Detect which cell encompasses the target text, then output its (X, Y) center coordinate. 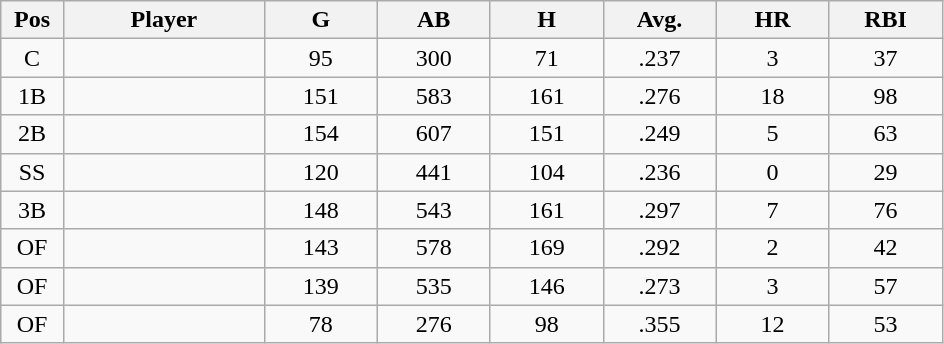
583 (434, 96)
RBI (886, 20)
12 (772, 324)
37 (886, 58)
276 (434, 324)
.292 (660, 248)
AB (434, 20)
5 (772, 134)
Player (164, 20)
.249 (660, 134)
.355 (660, 324)
18 (772, 96)
139 (320, 286)
Pos (32, 20)
1B (32, 96)
29 (886, 172)
146 (546, 286)
95 (320, 58)
0 (772, 172)
71 (546, 58)
535 (434, 286)
607 (434, 134)
53 (886, 324)
7 (772, 210)
SS (32, 172)
441 (434, 172)
G (320, 20)
H (546, 20)
169 (546, 248)
.237 (660, 58)
.297 (660, 210)
3B (32, 210)
154 (320, 134)
300 (434, 58)
HR (772, 20)
42 (886, 248)
2B (32, 134)
63 (886, 134)
Avg. (660, 20)
104 (546, 172)
57 (886, 286)
543 (434, 210)
143 (320, 248)
148 (320, 210)
78 (320, 324)
120 (320, 172)
2 (772, 248)
76 (886, 210)
578 (434, 248)
.276 (660, 96)
C (32, 58)
.236 (660, 172)
.273 (660, 286)
